Scan for the cell matching the given text and deliver its [x, y] coordinate at center. 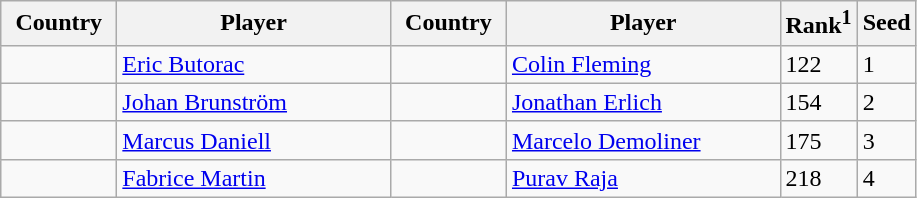
218 [818, 178]
Seed [886, 24]
Marcelo Demoliner [643, 140]
175 [818, 140]
Rank1 [818, 24]
1 [886, 64]
Purav Raja [643, 178]
Johan Brunström [254, 102]
Jonathan Erlich [643, 102]
4 [886, 178]
122 [818, 64]
Fabrice Martin [254, 178]
Colin Fleming [643, 64]
154 [818, 102]
2 [886, 102]
Marcus Daniell [254, 140]
Eric Butorac [254, 64]
3 [886, 140]
